For the text-containing cell, return its midpoint in [x, y] coordinate format. 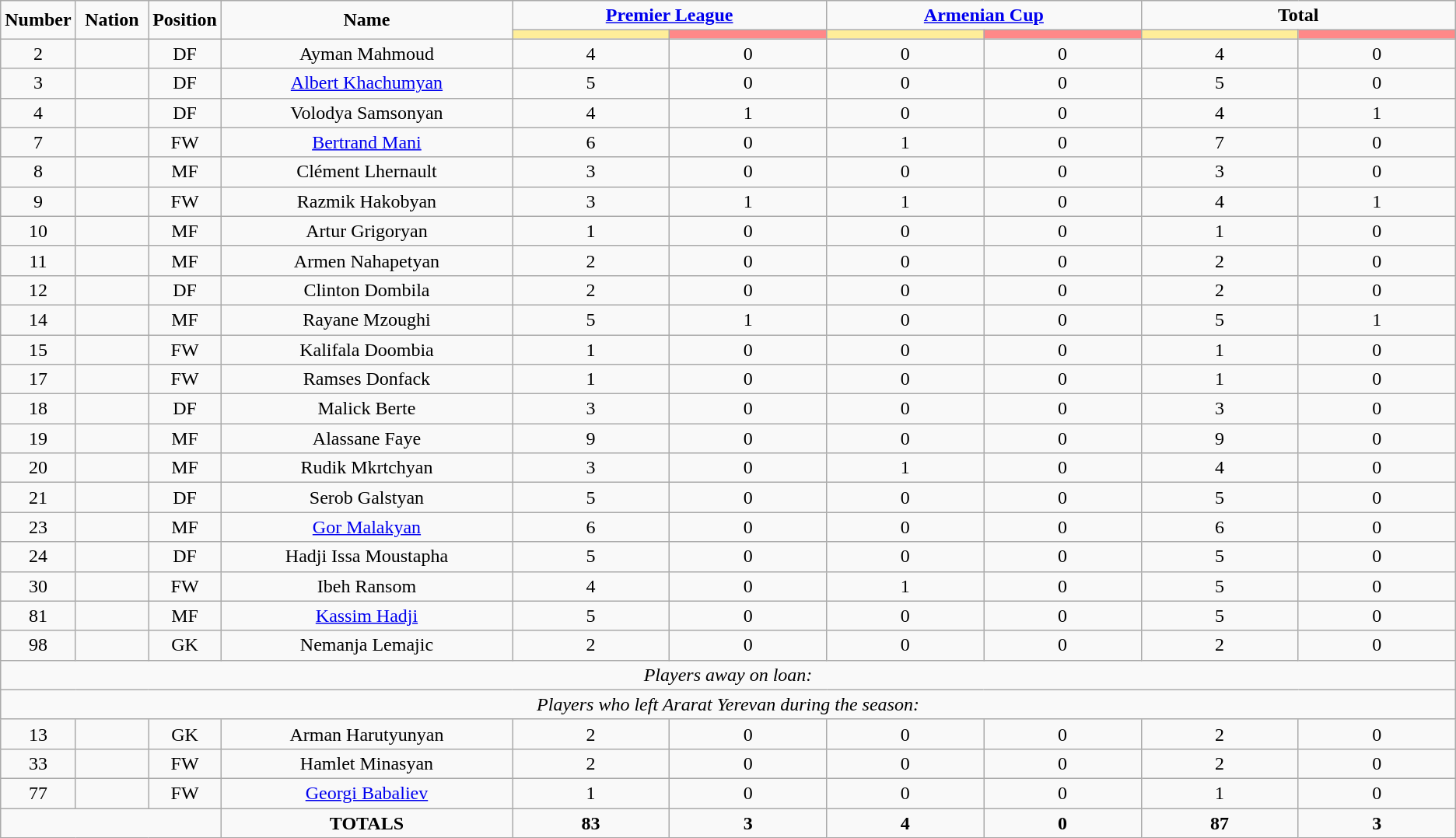
Arman Harutyunyan [366, 734]
TOTALS [366, 823]
15 [38, 349]
Alassane Faye [366, 438]
Total [1298, 16]
Malick Berte [366, 409]
18 [38, 409]
11 [38, 260]
Hadji Issa Moustapha [366, 557]
Kassim Hadji [366, 616]
Number [38, 20]
20 [38, 468]
12 [38, 290]
10 [38, 231]
Armen Nahapetyan [366, 260]
77 [38, 793]
Ayman Mahmoud [366, 54]
Hamlet Minasyan [366, 763]
Albert Khachumyan [366, 83]
30 [38, 586]
Clément Lhernault [366, 172]
14 [38, 319]
Gor Malakyan [366, 527]
8 [38, 172]
Armenian Cup [984, 16]
21 [38, 498]
98 [38, 645]
Bertrand Mani [366, 142]
Players who left Ararat Yerevan during the season: [728, 704]
Ramses Donfack [366, 379]
Rayane Mzoughi [366, 319]
Razmik Hakobyan [366, 201]
Premier League [669, 16]
83 [590, 823]
Serob Galstyan [366, 498]
Ibeh Ransom [366, 586]
Clinton Dombila [366, 290]
Georgi Babaliev [366, 793]
Nation [112, 20]
Nemanja Lemajic [366, 645]
81 [38, 616]
Volodya Samsonyan [366, 113]
13 [38, 734]
87 [1220, 823]
Artur Grigoryan [366, 231]
17 [38, 379]
19 [38, 438]
Rudik Mkrtchyan [366, 468]
Position [185, 20]
Players away on loan: [728, 675]
Name [366, 20]
24 [38, 557]
Kalifala Doombia [366, 349]
23 [38, 527]
33 [38, 763]
